Search for the cell housing the specified text and yield its [x, y] center coordinate. 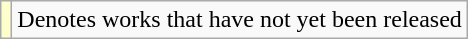
Denotes works that have not yet been released [240, 20]
